Provide the [x, y] coordinate of the cell's center where the given text is located.  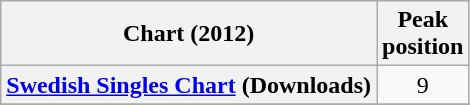
Swedish Singles Chart (Downloads) [189, 85]
Peakposition [423, 34]
9 [423, 85]
Chart (2012) [189, 34]
